Detect which cell encompasses the target text, then output its [X, Y] center coordinate. 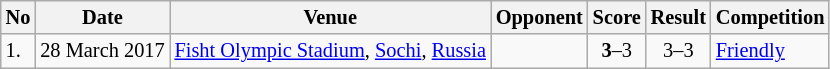
Fisht Olympic Stadium, Sochi, Russia [330, 51]
Competition [770, 17]
1. [18, 51]
28 March 2017 [102, 51]
Date [102, 17]
Friendly [770, 51]
Score [617, 17]
No [18, 17]
Result [678, 17]
Venue [330, 17]
Opponent [540, 17]
